Extract the [x, y] coordinate from the center of the cell holding the provided text.  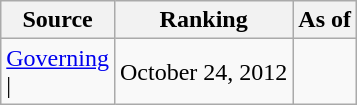
Source [58, 20]
October 24, 2012 [203, 72]
Governing| [58, 72]
As of [325, 20]
Ranking [203, 20]
